Find where the given text appears and provide that cell's center as (X, Y) coordinate. 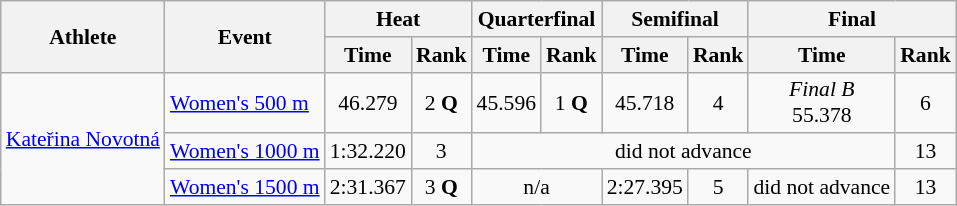
46.279 (368, 102)
Women's 1000 m (245, 152)
45.596 (506, 102)
Final B55.378 (822, 102)
2:27.395 (645, 187)
45.718 (645, 102)
Semifinal (676, 19)
2 Q (442, 102)
Event (245, 36)
3 (442, 152)
3 Q (442, 187)
n/a (537, 187)
Final (852, 19)
2:31.367 (368, 187)
1:32.220 (368, 152)
5 (718, 187)
Women's 1500 m (245, 187)
Kateřina Novotná (83, 138)
Women's 500 m (245, 102)
1 Q (572, 102)
Heat (398, 19)
6 (926, 102)
Quarterfinal (537, 19)
Athlete (83, 36)
4 (718, 102)
